For the text-containing cell, return its midpoint in [X, Y] coordinate format. 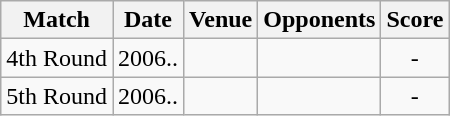
5th Round [57, 96]
Opponents [320, 20]
4th Round [57, 58]
Score [415, 20]
Venue [221, 20]
Date [148, 20]
Match [57, 20]
